Detect which cell encompasses the target text, then output its [X, Y] center coordinate. 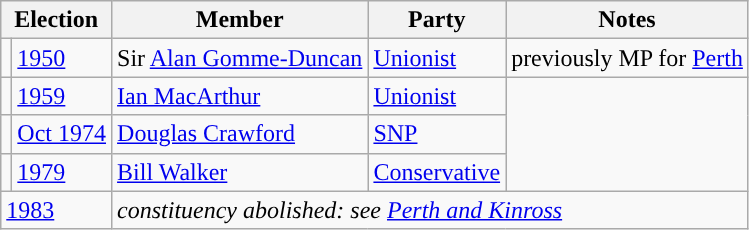
constituency abolished: see Perth and Kinross [430, 210]
Bill Walker [240, 172]
Notes [628, 20]
Oct 1974 [62, 134]
Sir Alan Gomme-Duncan [240, 58]
1959 [62, 96]
Douglas Crawford [240, 134]
Conservative [437, 172]
Member [240, 20]
previously MP for Perth [628, 58]
Election [56, 20]
1950 [62, 58]
1979 [62, 172]
1983 [56, 210]
Ian MacArthur [240, 96]
Party [437, 20]
SNP [437, 134]
